Search for the cell housing the specified text and yield its (x, y) center coordinate. 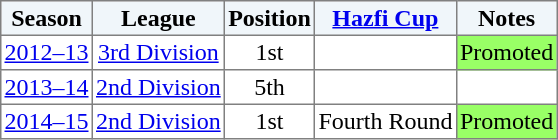
5th (269, 87)
Fourth Round (386, 121)
3rd Division (158, 52)
2012–13 (47, 52)
Hazfi Cup (386, 18)
League (158, 18)
2014–15 (47, 121)
Season (47, 18)
Notes (506, 18)
2013–14 (47, 87)
Position (269, 18)
